Output the [x, y] coordinate of the center of the cell containing the given text.  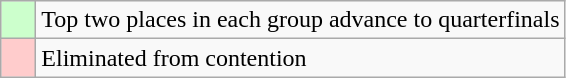
Eliminated from contention [300, 58]
Top two places in each group advance to quarterfinals [300, 20]
